Capture the cell that displays the provided text and extract its [x, y] central coordinate. 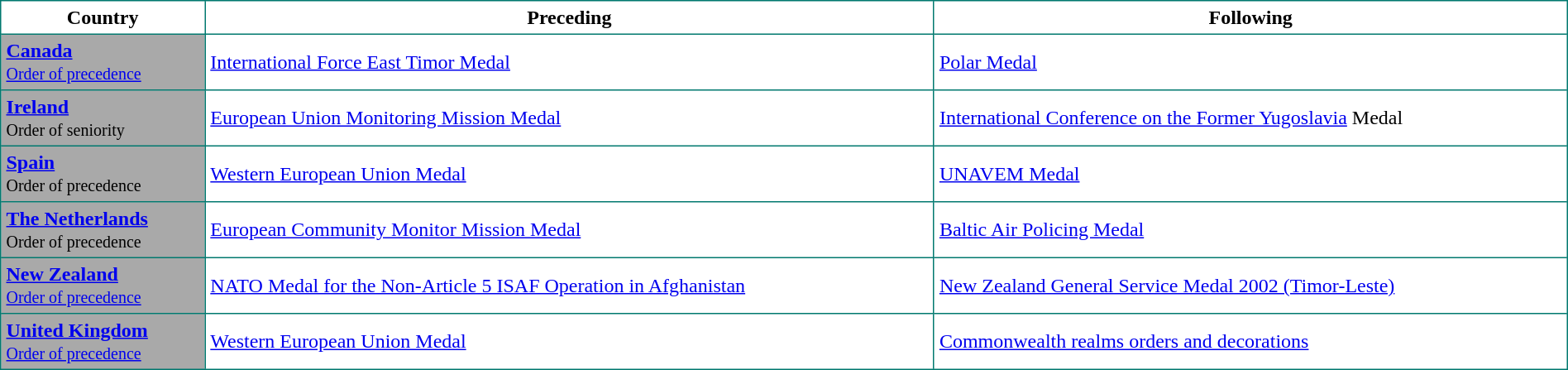
International Force East Timor Medal [570, 62]
Country [103, 17]
UNAVEM Medal [1250, 174]
United KingdomOrder of precedence [103, 342]
New ZealandOrder of precedence [103, 286]
European Community Monitor Mission Medal [570, 230]
Following [1250, 17]
The NetherlandsOrder of precedence [103, 230]
Polar Medal [1250, 62]
International Conference on the Former Yugoslavia Medal [1250, 118]
NATO Medal for the Non-Article 5 ISAF Operation in Afghanistan [570, 286]
Preceding [570, 17]
European Union Monitoring Mission Medal [570, 118]
CanadaOrder of precedence [103, 62]
IrelandOrder of seniority [103, 118]
Commonwealth realms orders and decorations [1250, 342]
New Zealand General Service Medal 2002 (Timor-Leste) [1250, 286]
Baltic Air Policing Medal [1250, 230]
SpainOrder of precedence [103, 174]
